For the text-containing cell, return its midpoint in (X, Y) coordinate format. 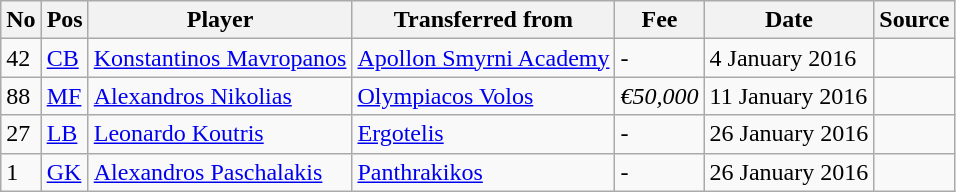
27 (21, 134)
Olympiacos Volos (484, 96)
Transferred from (484, 20)
Date (789, 20)
1 (21, 172)
Source (914, 20)
42 (21, 58)
Ergotelis (484, 134)
Pos (64, 20)
Apollon Smyrni Academy (484, 58)
11 January 2016 (789, 96)
Player (220, 20)
88 (21, 96)
GK (64, 172)
4 January 2016 (789, 58)
Alexandros Nikolias (220, 96)
LB (64, 134)
Fee (660, 20)
MF (64, 96)
€50,000 (660, 96)
Konstantinos Mavropanos (220, 58)
Alexandros Paschalakis (220, 172)
CB (64, 58)
No (21, 20)
Leonardo Koutris (220, 134)
Panthrakikos (484, 172)
